Pinpoint the cell where the given text exists, returning its (X, Y) midpoint coordinate. 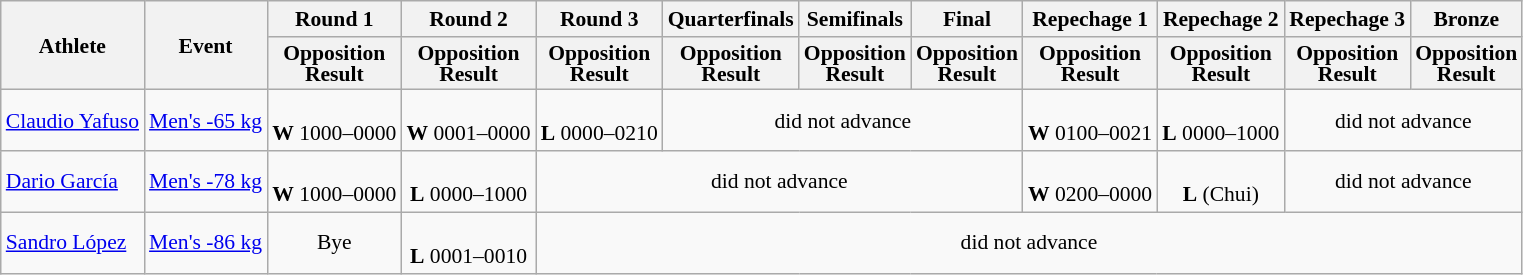
Sandro López (72, 242)
Semifinals (855, 19)
W 0200–0000 (1090, 182)
Round 1 (334, 19)
Repechage 3 (1347, 19)
Men's -86 kg (206, 242)
Round 3 (600, 19)
L 0000–0210 (600, 120)
Repechage 2 (1220, 19)
L 0001–0010 (468, 242)
Event (206, 46)
Bronze (1466, 19)
Men's -78 kg (206, 182)
Round 2 (468, 19)
Quarterfinals (731, 19)
Bye (334, 242)
Athlete (72, 46)
Men's -65 kg (206, 120)
Claudio Yafuso (72, 120)
Final (967, 19)
W 0100–0021 (1090, 120)
Repechage 1 (1090, 19)
W 0001–0000 (468, 120)
Dario García (72, 182)
L (Chui) (1220, 182)
